Output the [X, Y] coordinate of the center of the cell containing the given text.  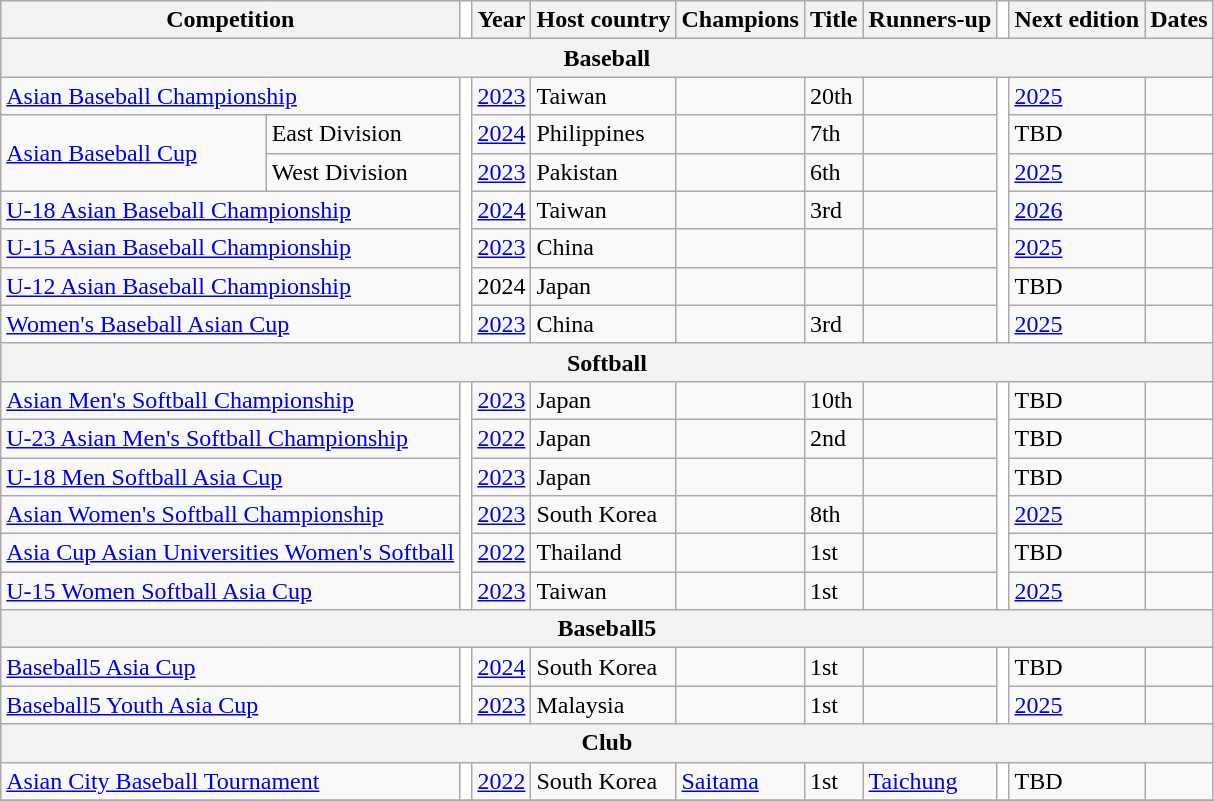
2026 [1077, 210]
6th [834, 172]
West Division [363, 172]
East Division [363, 134]
8th [834, 515]
Saitama [740, 781]
Asian Baseball Cup [134, 153]
U-15 Women Softball Asia Cup [230, 591]
Competition [230, 20]
U-15 Asian Baseball Championship [230, 248]
U-18 Asian Baseball Championship [230, 210]
U-23 Asian Men's Softball Championship [230, 438]
Champions [740, 20]
U-18 Men Softball Asia Cup [230, 477]
Next edition [1077, 20]
Taichung [930, 781]
20th [834, 96]
Malaysia [604, 705]
Asian Men's Softball Championship [230, 400]
Baseball [607, 58]
Asian Women's Softball Championship [230, 515]
Softball [607, 362]
Host country [604, 20]
Club [607, 743]
Thailand [604, 553]
10th [834, 400]
Pakistan [604, 172]
Asia Cup Asian Universities Women's Softball [230, 553]
Baseball5 [607, 629]
Asian Baseball Championship [230, 96]
Philippines [604, 134]
Asian City Baseball Tournament [230, 781]
Title [834, 20]
2nd [834, 438]
Dates [1179, 20]
Runners-up [930, 20]
Year [502, 20]
7th [834, 134]
Women's Baseball Asian Cup [230, 324]
U-12 Asian Baseball Championship [230, 286]
Baseball5 Asia Cup [230, 667]
Baseball5 Youth Asia Cup [230, 705]
